Search for the cell housing the specified text and yield its [X, Y] center coordinate. 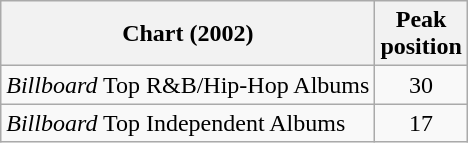
Peakposition [421, 34]
Billboard Top Independent Albums [188, 123]
30 [421, 85]
Billboard Top R&B/Hip-Hop Albums [188, 85]
17 [421, 123]
Chart (2002) [188, 34]
